Locate the cell with the specified text and output its [x, y] center coordinate. 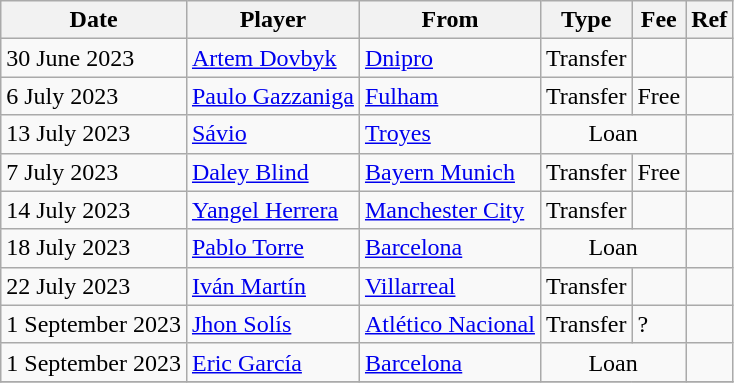
Iván Martín [272, 286]
30 June 2023 [94, 58]
13 July 2023 [94, 134]
Ref [710, 20]
Paulo Gazzaniga [272, 96]
Daley Blind [272, 172]
7 July 2023 [94, 172]
Jhon Solís [272, 324]
22 July 2023 [94, 286]
Type [586, 20]
Atlético Nacional [450, 324]
? [659, 324]
Manchester City [450, 210]
Villarreal [450, 286]
Sávio [272, 134]
Date [94, 20]
Dnipro [450, 58]
14 July 2023 [94, 210]
Artem Dovbyk [272, 58]
Bayern Munich [450, 172]
6 July 2023 [94, 96]
Eric García [272, 362]
From [450, 20]
18 July 2023 [94, 248]
Pablo Torre [272, 248]
Fulham [450, 96]
Troyes [450, 134]
Yangel Herrera [272, 210]
Fee [659, 20]
Player [272, 20]
